For the text-containing cell, return its midpoint in [X, Y] coordinate format. 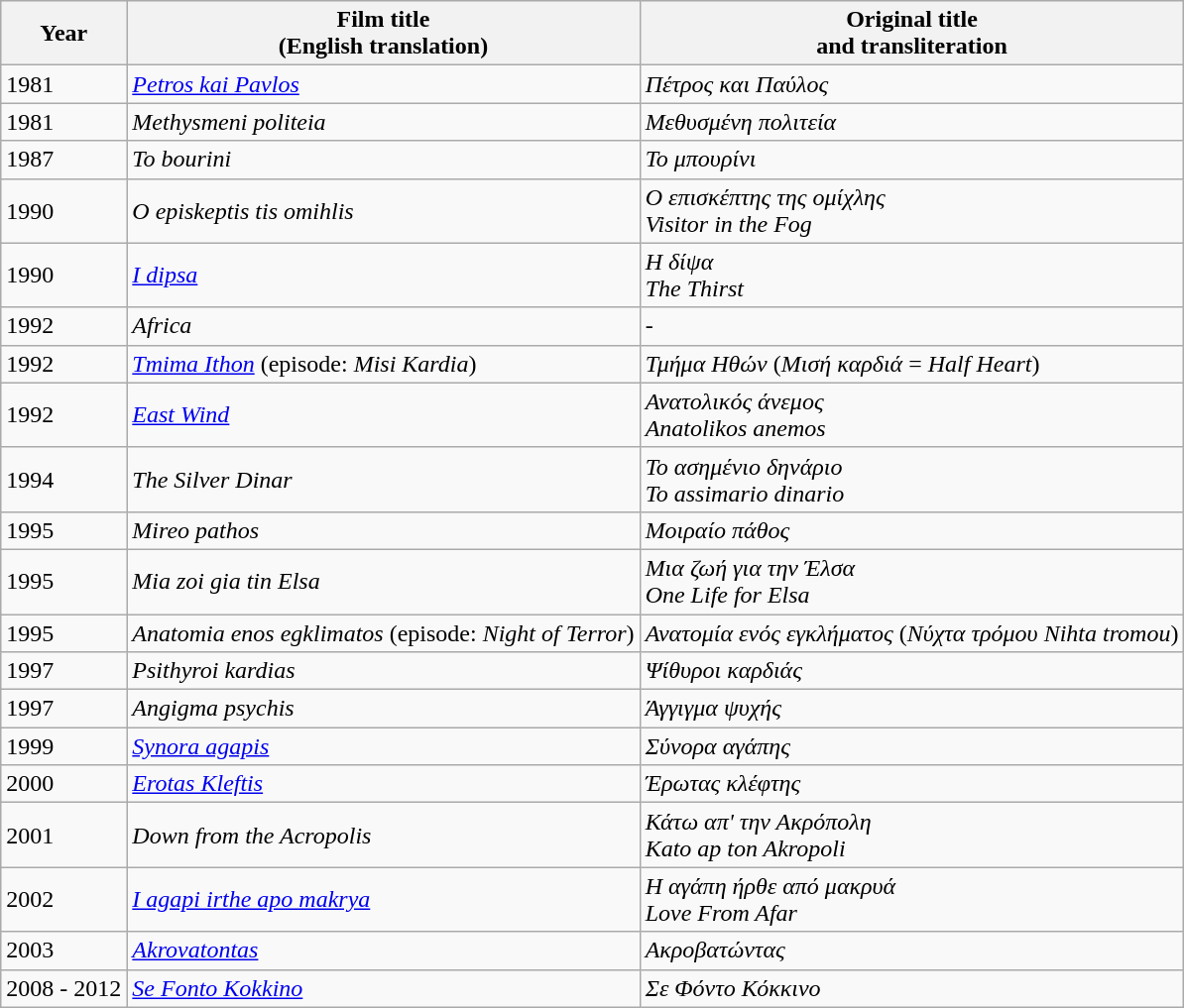
Ακροβατώντας [912, 951]
Τμήμα Ηθών (Μισή καρδιά = Half Heart) [912, 364]
Mia zoi gia tin Elsa [383, 581]
To bourini [383, 160]
Η δίψαThe Thirst [912, 276]
Ο επισκέπτης της ομίχληςVisitor in the Fog [912, 210]
Original titleand transliteration [912, 34]
I dipsa [383, 276]
The Silver Dinar [383, 480]
I agapi irthe apo makrya [383, 900]
Psithyroi kardias [383, 671]
Africa [383, 326]
Μια ζωή για την ΈλσαOne Life for Elsa [912, 581]
Year [63, 34]
Se Fonto Kokkino [383, 988]
2000 [63, 784]
1994 [63, 480]
1987 [63, 160]
Film title(English translation) [383, 34]
Petros kai Pavlos [383, 84]
Το μπουρίνι [912, 160]
Μεθυσμένη πολιτεία [912, 122]
Angigma psychis [383, 709]
Έρωτας κλέφτης [912, 784]
O episkeptis tis omihlis [383, 210]
Akrovatontas [383, 951]
2008 - 2012 [63, 988]
Anatomia enos egklimatos (episode: Night of Terror) [383, 633]
Η αγάπη ήρθε από μακρυάLove From Afar [912, 900]
Synora agapis [383, 746]
Μοιραίο πάθος [912, 530]
1999 [63, 746]
East Wind [383, 414]
Πέτρος και Παύλος [912, 84]
Tmima Ithon (episode: Misi Kardia) [383, 364]
Mireo pathos [383, 530]
Κάτω απ' την ΑκρόποληKato ap ton Akropoli [912, 835]
- [912, 326]
Erotas Kleftis [383, 784]
2001 [63, 835]
Ψίθυροι καρδιάς [912, 671]
Ανατολικός άνεμοςAnatolikos anemos [912, 414]
Άγγιγμα ψυχής [912, 709]
Σύνορα αγάπης [912, 746]
Methysmeni politeia [383, 122]
Down from the Acropolis [383, 835]
Σε Φόντο Κόκκινο [912, 988]
Ανατομία ενός εγκλήματος (Νύχτα τρόμου Nihta tromou) [912, 633]
2003 [63, 951]
2002 [63, 900]
Το ασημένιο δηνάριοTo assimario dinario [912, 480]
